Capture the cell that displays the provided text and extract its (x, y) central coordinate. 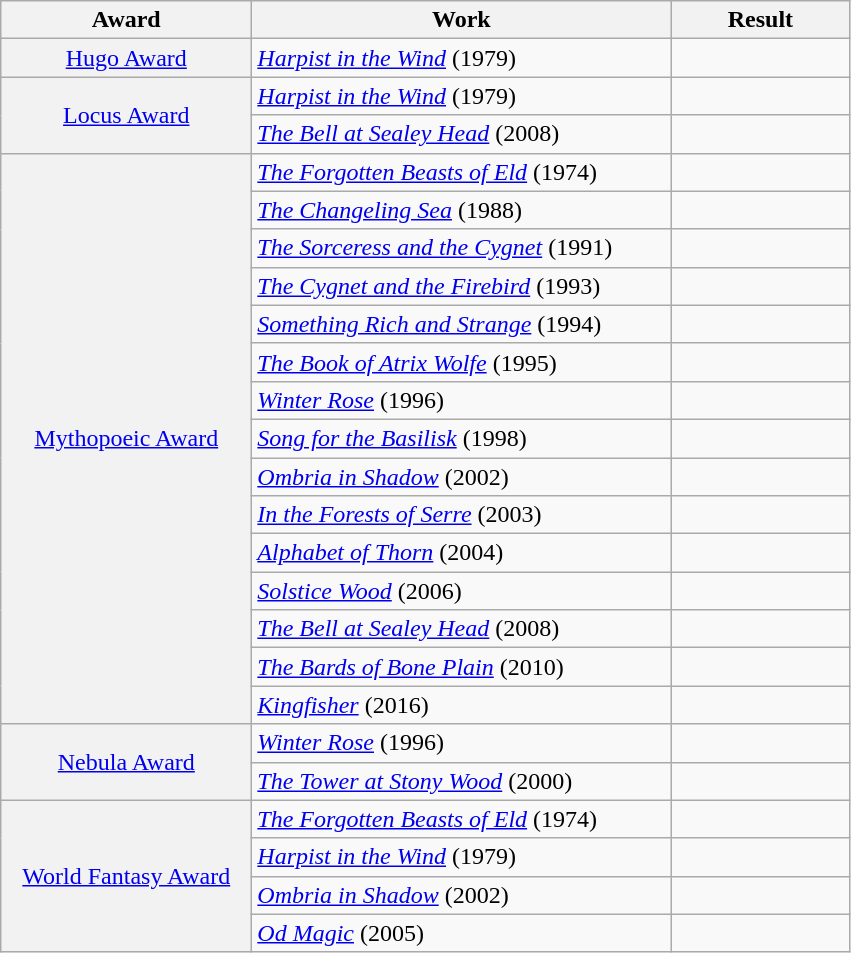
Something Rich and Strange (1994) (462, 324)
Work (462, 20)
Locus Award (126, 115)
The Book of Atrix Wolfe (1995) (462, 362)
Result (760, 20)
The Sorceress and the Cygnet (1991) (462, 248)
Alphabet of Thorn (2004) (462, 553)
Nebula Award (126, 762)
In the Forests of Serre (2003) (462, 515)
Song for the Basilisk (1998) (462, 438)
Solstice Wood (2006) (462, 591)
Award (126, 20)
Kingfisher (2016) (462, 705)
World Fantasy Award (126, 876)
The Tower at Stony Wood (2000) (462, 781)
Mythopoeic Award (126, 438)
Od Magic (2005) (462, 933)
Hugo Award (126, 58)
The Changeling Sea (1988) (462, 210)
The Bards of Bone Plain (2010) (462, 667)
The Cygnet and the Firebird (1993) (462, 286)
